Extract the [X, Y] coordinate from the center of the cell holding the provided text.  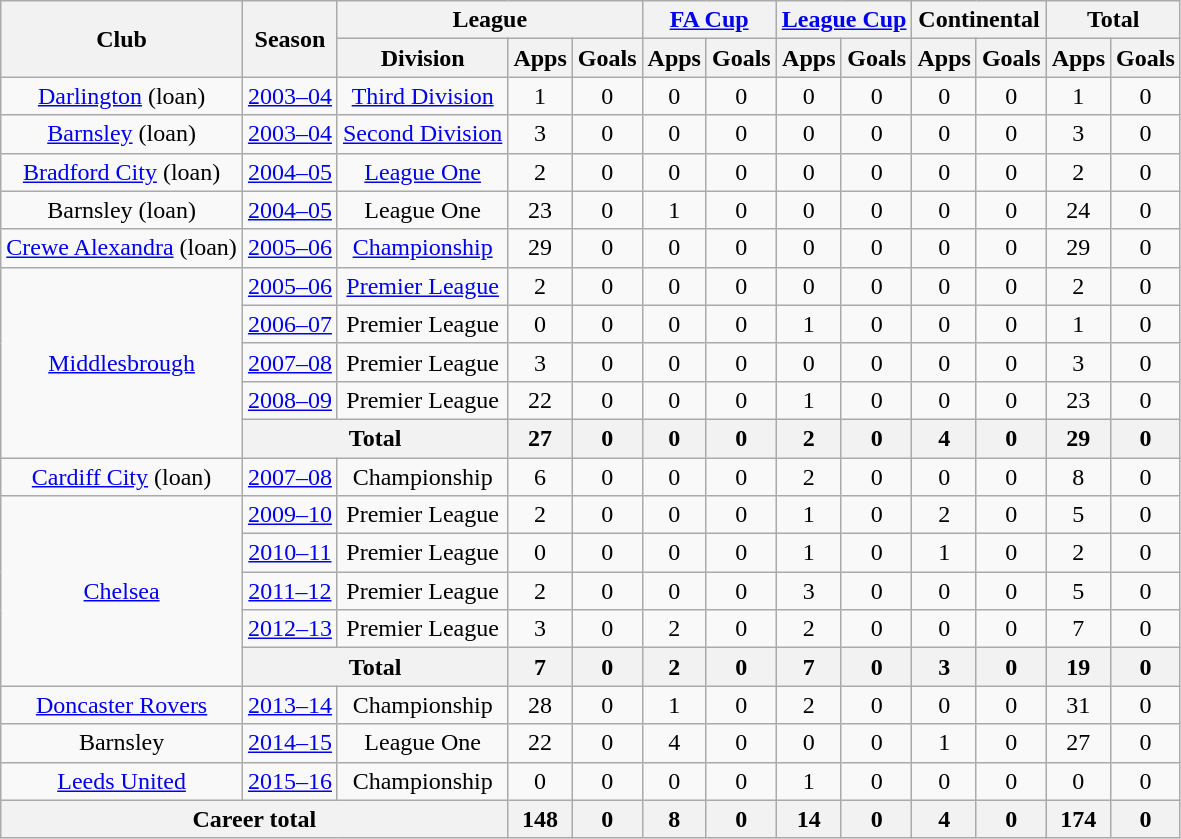
24 [1078, 210]
Crewe Alexandra (loan) [122, 248]
2012–13 [290, 629]
Third Division [422, 96]
Bradford City (loan) [122, 172]
Chelsea [122, 591]
Doncaster Rovers [122, 705]
174 [1078, 819]
Second Division [422, 134]
FA Cup [709, 20]
2011–12 [290, 591]
28 [540, 705]
6 [540, 477]
Division [422, 58]
2006–07 [290, 324]
2008–09 [290, 400]
2009–10 [290, 515]
Leeds United [122, 781]
148 [540, 819]
League [490, 20]
Barnsley [122, 743]
Career total [254, 819]
19 [1078, 667]
2010–11 [290, 553]
Continental [979, 20]
Middlesbrough [122, 362]
League Cup [844, 20]
14 [808, 819]
2014–15 [290, 743]
2013–14 [290, 705]
Club [122, 39]
2015–16 [290, 781]
Season [290, 39]
Cardiff City (loan) [122, 477]
Darlington (loan) [122, 96]
31 [1078, 705]
